Determine the (X, Y) coordinate at the center of the cell enclosing the given text.  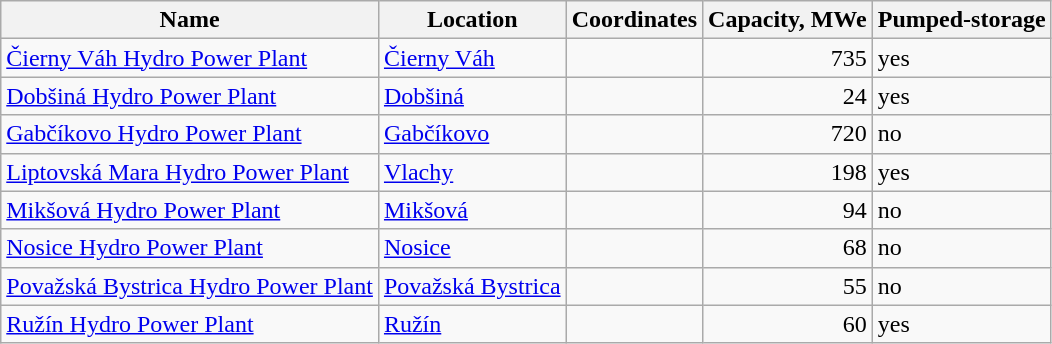
24 (788, 96)
Čierny Váh Hydro Power Plant (190, 58)
735 (788, 58)
60 (788, 324)
Dobšiná (472, 96)
Dobšiná Hydro Power Plant (190, 96)
Vlachy (472, 172)
Gabčíkovo (472, 134)
Nosice (472, 248)
Považská Bystrica Hydro Power Plant (190, 286)
Liptovská Mara Hydro Power Plant (190, 172)
Nosice Hydro Power Plant (190, 248)
Gabčíkovo Hydro Power Plant (190, 134)
Považská Bystrica (472, 286)
Pumped-storage (962, 20)
Čierny Váh (472, 58)
Location (472, 20)
Name (190, 20)
Ružín (472, 324)
Capacity, MWe (788, 20)
Coordinates (634, 20)
Mikšová (472, 210)
720 (788, 134)
68 (788, 248)
Mikšová Hydro Power Plant (190, 210)
Ružín Hydro Power Plant (190, 324)
94 (788, 210)
198 (788, 172)
55 (788, 286)
